From the cell containing the given text, extract its center point as (X, Y) coordinate. 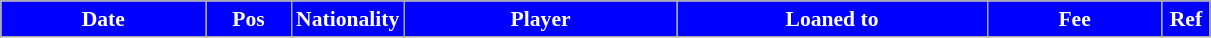
Ref (1186, 19)
Loaned to (832, 19)
Nationality (348, 19)
Player (540, 19)
Fee (1074, 19)
Date (104, 19)
Pos (248, 19)
